From the cell containing the given text, extract its center point as [x, y] coordinate. 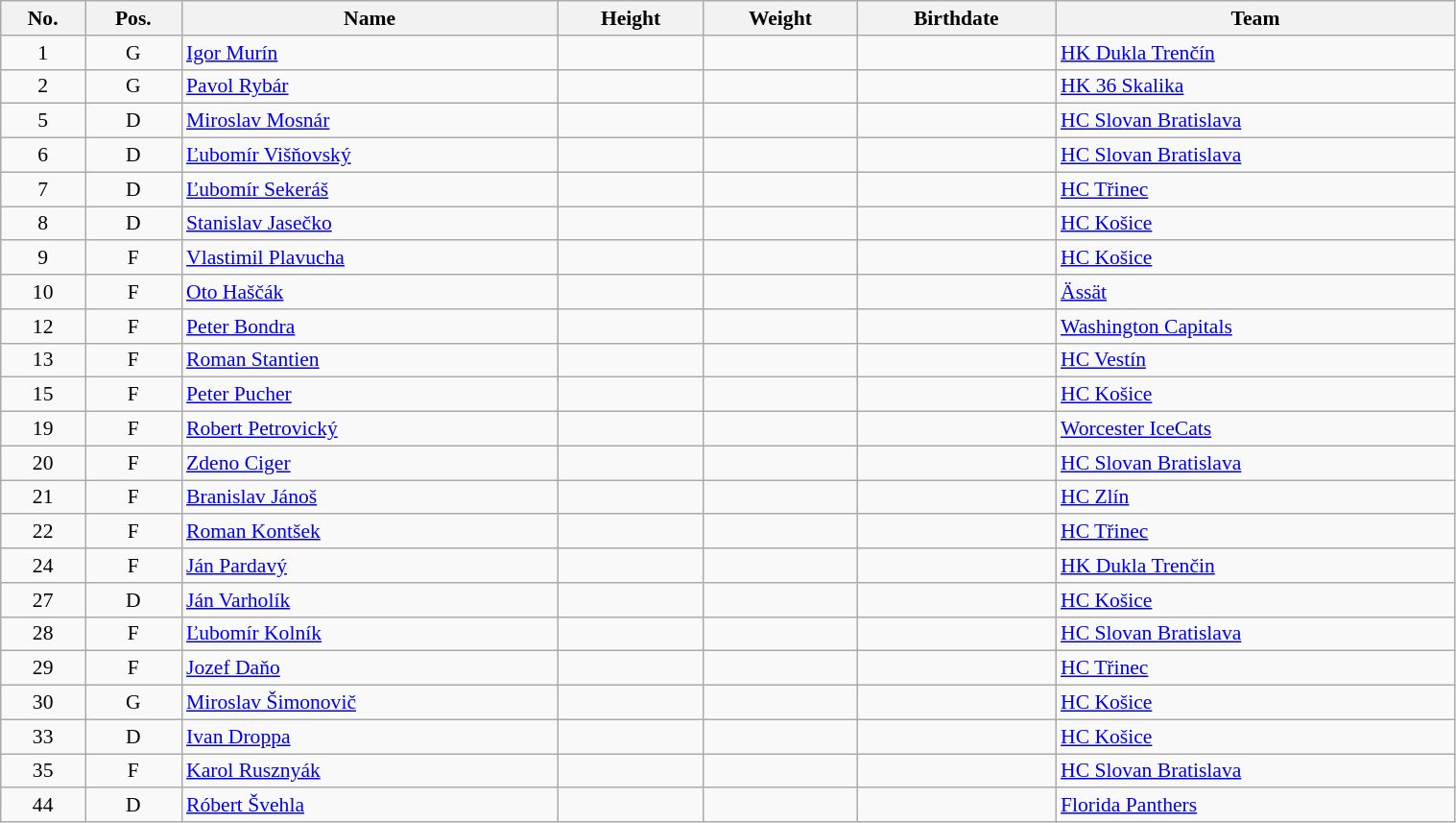
Height [631, 18]
22 [43, 532]
Zdeno Ciger [370, 463]
35 [43, 771]
10 [43, 292]
Pavol Rybár [370, 86]
44 [43, 806]
No. [43, 18]
29 [43, 668]
Robert Petrovický [370, 429]
Ján Pardavý [370, 566]
Weight [780, 18]
Birthdate [956, 18]
Stanislav Jasečko [370, 224]
13 [43, 360]
33 [43, 737]
Pos. [133, 18]
Ivan Droppa [370, 737]
Name [370, 18]
HK Dukla Trenčín [1255, 53]
Roman Stantien [370, 360]
27 [43, 600]
Róbert Švehla [370, 806]
HC Zlín [1255, 497]
Ľubomír Sekeráš [370, 189]
Worcester IceCats [1255, 429]
Washington Capitals [1255, 327]
20 [43, 463]
6 [43, 156]
Team [1255, 18]
Peter Bondra [370, 327]
Florida Panthers [1255, 806]
Branislav Jánoš [370, 497]
Ľubomír Kolník [370, 634]
Ľubomír Višňovský [370, 156]
28 [43, 634]
HK Dukla Trenčin [1255, 566]
Oto Haščák [370, 292]
Miroslav Šimonovič [370, 703]
1 [43, 53]
Karol Rusznyák [370, 771]
Peter Pucher [370, 395]
Vlastimil Plavucha [370, 258]
Jozef Daňo [370, 668]
Ján Varholík [370, 600]
5 [43, 121]
7 [43, 189]
Roman Kontšek [370, 532]
HK 36 Skalika [1255, 86]
15 [43, 395]
9 [43, 258]
8 [43, 224]
12 [43, 327]
2 [43, 86]
24 [43, 566]
Miroslav Mosnár [370, 121]
HC Vestín [1255, 360]
Igor Murín [370, 53]
Ässät [1255, 292]
21 [43, 497]
30 [43, 703]
19 [43, 429]
